From the cell containing the given text, extract its center point as (x, y) coordinate. 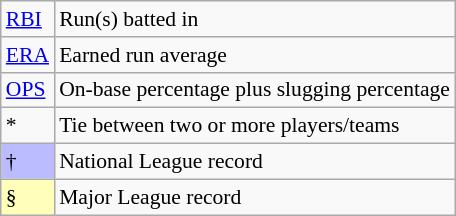
† (28, 162)
Earned run average (254, 55)
ERA (28, 55)
Run(s) batted in (254, 19)
Tie between two or more players/teams (254, 126)
§ (28, 197)
Major League record (254, 197)
RBI (28, 19)
On-base percentage plus slugging percentage (254, 90)
National League record (254, 162)
* (28, 126)
OPS (28, 90)
